Scan for the cell matching the given text and deliver its (X, Y) coordinate at center. 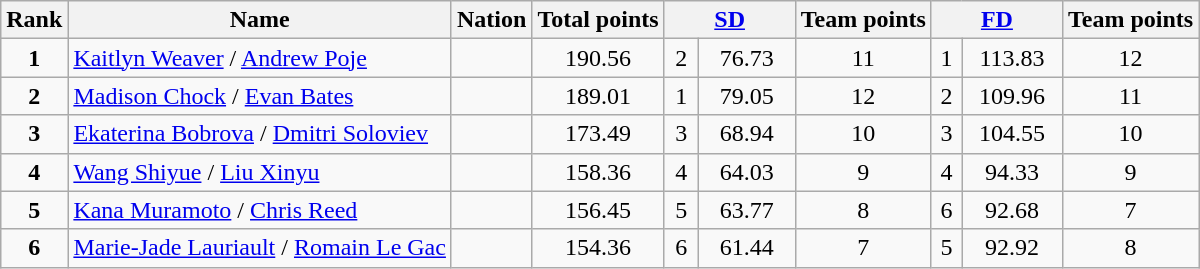
Madison Chock / Evan Bates (260, 96)
68.94 (746, 134)
61.44 (746, 248)
154.36 (598, 248)
92.92 (1012, 248)
Marie-Jade Lauriault / Romain Le Gac (260, 248)
64.03 (746, 172)
76.73 (746, 58)
79.05 (746, 96)
92.68 (1012, 210)
Rank (34, 20)
Name (260, 20)
104.55 (1012, 134)
Ekaterina Bobrova / Dmitri Soloviev (260, 134)
Kana Muramoto / Chris Reed (260, 210)
109.96 (1012, 96)
156.45 (598, 210)
FD (996, 20)
190.56 (598, 58)
Wang Shiyue / Liu Xinyu (260, 172)
94.33 (1012, 172)
Kaitlyn Weaver / Andrew Poje (260, 58)
113.83 (1012, 58)
SD (730, 20)
173.49 (598, 134)
189.01 (598, 96)
63.77 (746, 210)
Total points (598, 20)
158.36 (598, 172)
Nation (491, 20)
